From the cell containing the given text, extract its center point as (X, Y) coordinate. 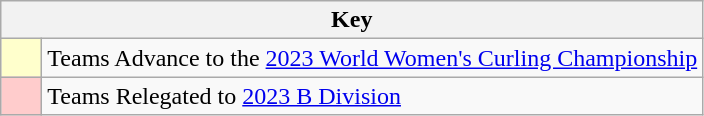
Teams Advance to the 2023 World Women's Curling Championship (372, 58)
Teams Relegated to 2023 B Division (372, 96)
Key (352, 20)
